Return the (X, Y) coordinate for the center point of the cell that contains the specified text.  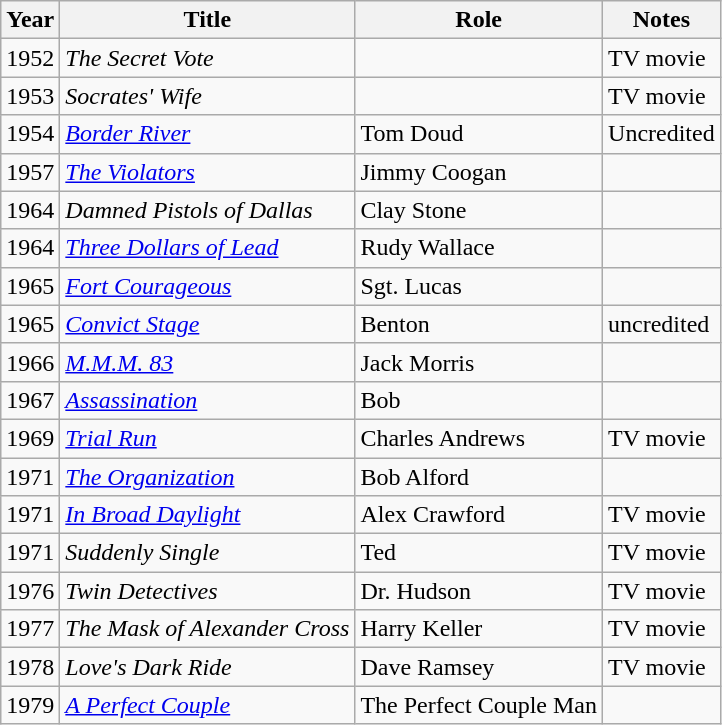
Love's Dark Ride (208, 667)
Socrates' Wife (208, 96)
Twin Detectives (208, 591)
Bob Alford (479, 477)
A Perfect Couple (208, 705)
Tom Doud (479, 134)
1953 (30, 96)
The Violators (208, 172)
Title (208, 20)
Suddenly Single (208, 553)
1969 (30, 438)
1954 (30, 134)
Year (30, 20)
Dave Ramsey (479, 667)
Notes (662, 20)
In Broad Daylight (208, 515)
Clay Stone (479, 210)
1979 (30, 705)
Bob (479, 400)
Trial Run (208, 438)
Assassination (208, 400)
Role (479, 20)
Border River (208, 134)
1978 (30, 667)
Jack Morris (479, 362)
Benton (479, 324)
Damned Pistols of Dallas (208, 210)
Rudy Wallace (479, 248)
Charles Andrews (479, 438)
M.M.M. 83 (208, 362)
Harry Keller (479, 629)
1966 (30, 362)
Three Dollars of Lead (208, 248)
1952 (30, 58)
Ted (479, 553)
The Perfect Couple Man (479, 705)
1967 (30, 400)
Uncredited (662, 134)
The Secret Vote (208, 58)
The Organization (208, 477)
Dr. Hudson (479, 591)
The Mask of Alexander Cross (208, 629)
1977 (30, 629)
uncredited (662, 324)
Jimmy Coogan (479, 172)
Sgt. Lucas (479, 286)
Fort Courageous (208, 286)
Convict Stage (208, 324)
Alex Crawford (479, 515)
1976 (30, 591)
1957 (30, 172)
